Search for the cell housing the specified text and yield its (x, y) center coordinate. 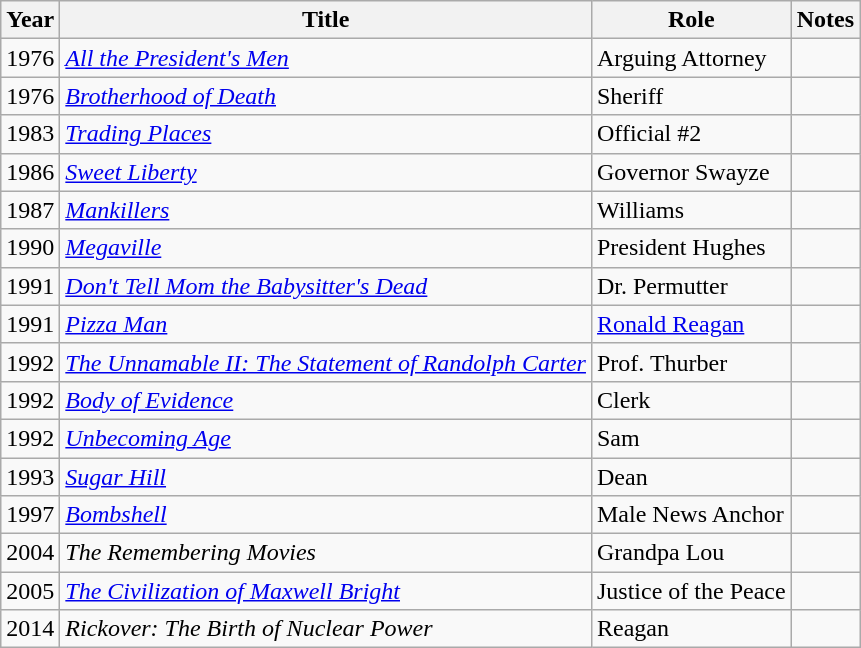
Unbecoming Age (326, 438)
Sweet Liberty (326, 172)
Year (30, 20)
Official #2 (691, 134)
Ronald Reagan (691, 324)
Prof. Thurber (691, 362)
Title (326, 20)
Reagan (691, 629)
Justice of the Peace (691, 591)
1986 (30, 172)
Dean (691, 477)
Dr. Permutter (691, 286)
The Civilization of Maxwell Bright (326, 591)
Male News Anchor (691, 515)
Sheriff (691, 96)
The Unnamable II: The Statement of Randolph Carter (326, 362)
Governor Swayze (691, 172)
Trading Places (326, 134)
Megaville (326, 248)
Grandpa Lou (691, 553)
Clerk (691, 400)
Williams (691, 210)
Sam (691, 438)
1993 (30, 477)
Notes (825, 20)
Role (691, 20)
Arguing Attorney (691, 58)
1987 (30, 210)
Don't Tell Mom the Babysitter's Dead (326, 286)
The Remembering Movies (326, 553)
Pizza Man (326, 324)
Brotherhood of Death (326, 96)
2004 (30, 553)
1990 (30, 248)
Sugar Hill (326, 477)
2005 (30, 591)
1983 (30, 134)
Mankillers (326, 210)
1997 (30, 515)
2014 (30, 629)
Body of Evidence (326, 400)
Bombshell (326, 515)
All the President's Men (326, 58)
Rickover: The Birth of Nuclear Power (326, 629)
President Hughes (691, 248)
